Extract the [x, y] coordinate from the center of the cell holding the provided text.  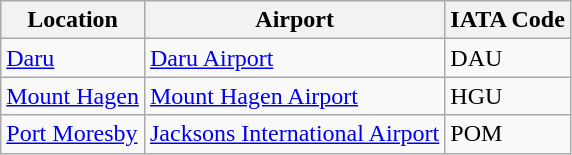
Mount Hagen Airport [294, 96]
Airport [294, 20]
IATA Code [508, 20]
HGU [508, 96]
POM [508, 134]
Mount Hagen [73, 96]
Daru [73, 58]
Daru Airport [294, 58]
Location [73, 20]
DAU [508, 58]
Port Moresby [73, 134]
Jacksons International Airport [294, 134]
